Return (X, Y) of the center of cell containing provided text 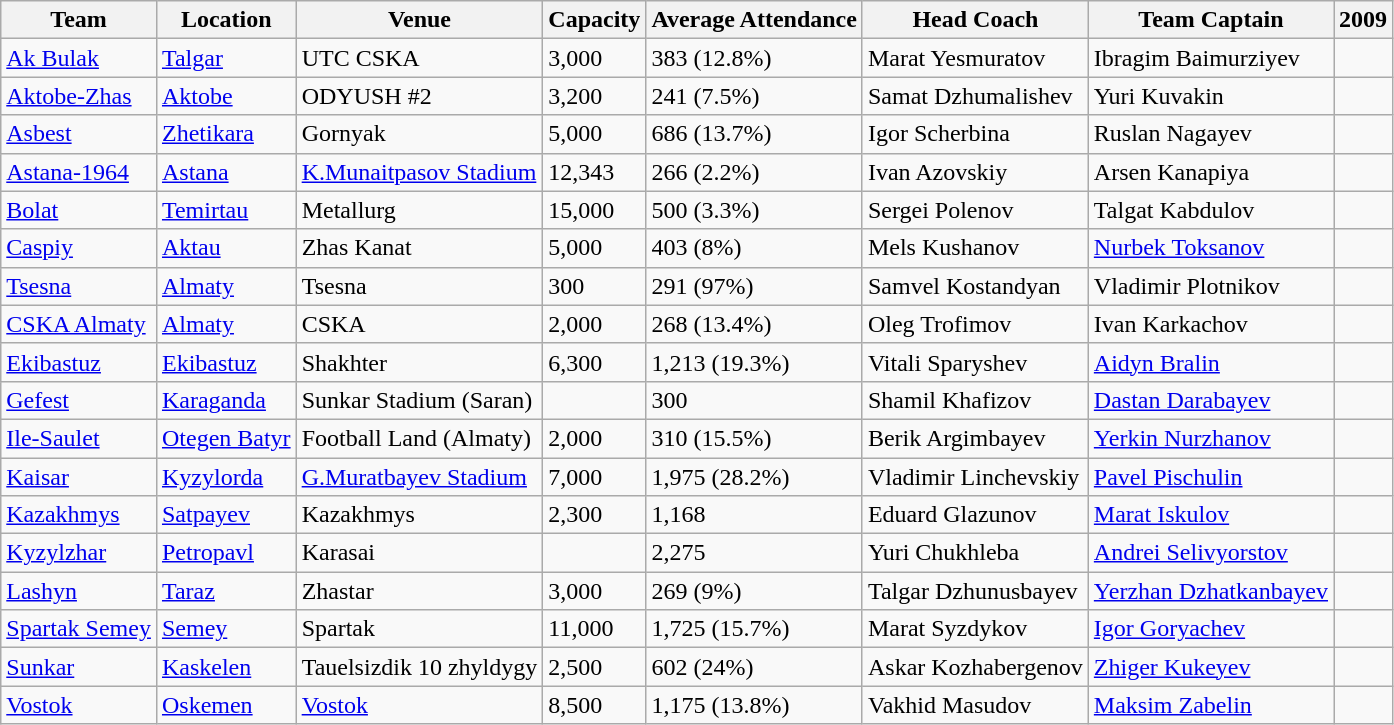
686 (13.7%) (754, 134)
500 (3.3%) (754, 210)
Kaisar (79, 477)
ODYUSH #2 (420, 96)
Ibragim Baimurziyev (1210, 58)
Ak Bulak (79, 58)
Sergei Polenov (975, 210)
Venue (420, 20)
Astana-1964 (79, 172)
Aidyn Bralin (1210, 362)
Ivan Karkachov (1210, 324)
Vladimir Plotnikov (1210, 286)
Igor Goryachev (1210, 629)
1,213 (19.3%) (754, 362)
Taraz (226, 591)
Metallurg (420, 210)
Igor Scherbina (975, 134)
291 (97%) (754, 286)
Aktobe (226, 96)
Petropavl (226, 553)
1,975 (28.2%) (754, 477)
Berik Argimbayev (975, 438)
Yerkin Nurzhanov (1210, 438)
Dastan Darabayev (1210, 400)
Caspiy (79, 248)
Pavel Pischulin (1210, 477)
7,000 (594, 477)
1,175 (13.8%) (754, 705)
Team Captain (1210, 20)
Maksim Zabelin (1210, 705)
6,300 (594, 362)
Askar Kozhabergenov (975, 667)
Gefest (79, 400)
1,168 (754, 515)
Talgar (226, 58)
Oleg Trofimov (975, 324)
241 (7.5%) (754, 96)
Temirtau (226, 210)
Karasai (420, 553)
Talgar Dzhunusbayev (975, 591)
2,500 (594, 667)
269 (9%) (754, 591)
Bolat (79, 210)
Karaganda (226, 400)
Shamil Khafizov (975, 400)
15,000 (594, 210)
Vladimir Linchevskiy (975, 477)
2,275 (754, 553)
Shakhter (420, 362)
UTC CSKA (420, 58)
Kyzylzhar (79, 553)
Marat Syzdykov (975, 629)
12,343 (594, 172)
Zhastar (420, 591)
Nurbek Toksanov (1210, 248)
403 (8%) (754, 248)
Marat Iskulov (1210, 515)
Team (79, 20)
2,300 (594, 515)
602 (24%) (754, 667)
CSKA Almaty (79, 324)
Vitali Sparyshev (975, 362)
8,500 (594, 705)
Marat Yesmuratov (975, 58)
Astana (226, 172)
Mels Kushanov (975, 248)
Gornyak (420, 134)
Ruslan Nagayev (1210, 134)
Zhetikara (226, 134)
2009 (1364, 20)
Average Attendance (754, 20)
Aktau (226, 248)
Yuri Chukhleba (975, 553)
Aktobe-Zhas (79, 96)
Semey (226, 629)
K.Munaitpasov Stadium (420, 172)
Yerzhan Dzhatkanbayev (1210, 591)
266 (2.2%) (754, 172)
268 (13.4%) (754, 324)
Location (226, 20)
Sunkar (79, 667)
Kaskelen (226, 667)
Asbest (79, 134)
Otegen Batyr (226, 438)
3,200 (594, 96)
Spartak (420, 629)
Tauelsizdik 10 zhyldygy (420, 667)
Satpayev (226, 515)
G.Muratbayev Stadium (420, 477)
Eduard Glazunov (975, 515)
Football Land (Almaty) (420, 438)
Oskemen (226, 705)
Arsen Kanapiya (1210, 172)
Ile-Saulet (79, 438)
Samat Dzhumalishev (975, 96)
Lashyn (79, 591)
Sunkar Stadium (Saran) (420, 400)
11,000 (594, 629)
Spartak Semey (79, 629)
310 (15.5%) (754, 438)
383 (12.8%) (754, 58)
1,725 (15.7%) (754, 629)
Samvel Kostandyan (975, 286)
Zhiger Kukeyev (1210, 667)
Head Coach (975, 20)
Ivan Azovskiy (975, 172)
CSKA (420, 324)
Kyzylorda (226, 477)
Talgat Kabdulov (1210, 210)
Vakhid Masudov (975, 705)
Capacity (594, 20)
Zhas Kanat (420, 248)
Yuri Kuvakin (1210, 96)
Andrei Selivyorstov (1210, 553)
